Determine the (X, Y) coordinate at the center of the cell enclosing the given text.  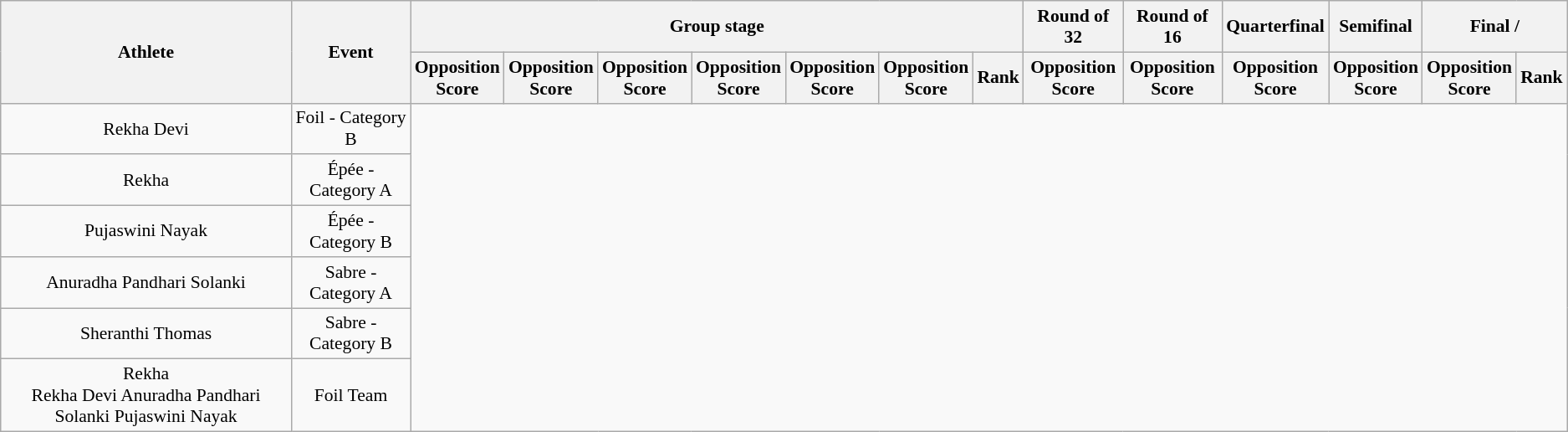
Group stage (718, 27)
Athlete (146, 52)
RekhaRekha Devi Anuradha Pandhari Solanki Pujaswini Nayak (146, 395)
Round of 16 (1172, 27)
Pujaswini Nayak (146, 231)
Foil Team (350, 395)
Semifinal (1376, 27)
Épée - Category B (350, 231)
Rekha (146, 181)
Sabre - Category B (350, 333)
Épée - Category A (350, 181)
Event (350, 52)
Round of 32 (1074, 27)
Quarterfinal (1275, 27)
Final / (1495, 27)
Rekha Devi (146, 129)
Foil - Category B (350, 129)
Anuradha Pandhari Solanki (146, 283)
Sabre - Category A (350, 283)
Sheranthi Thomas (146, 333)
